Return (X, Y) of the center of cell containing provided text 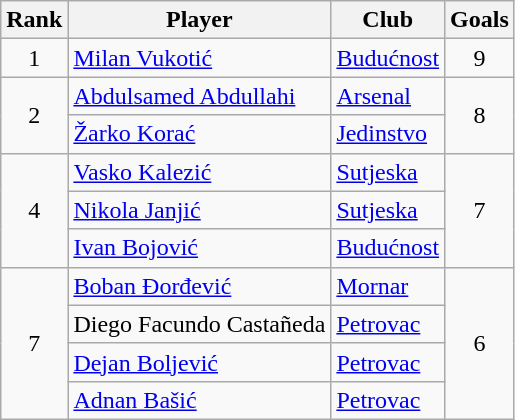
Mornar (388, 286)
Ivan Bojović (200, 248)
4 (34, 210)
Abdulsamed Abdullahi (200, 96)
Žarko Korać (200, 134)
Vasko Kalezić (200, 172)
Adnan Bašić (200, 400)
Boban Đorđević (200, 286)
2 (34, 115)
Dejan Boljević (200, 362)
Goals (480, 20)
Nikola Janjić (200, 210)
9 (480, 58)
Rank (34, 20)
Jedinstvo (388, 134)
Diego Facundo Castañeda (200, 324)
8 (480, 115)
6 (480, 343)
Player (200, 20)
1 (34, 58)
Club (388, 20)
Arsenal (388, 96)
Milan Vukotić (200, 58)
